Provide the [x, y] coordinate of the cell's center where the given text is located.  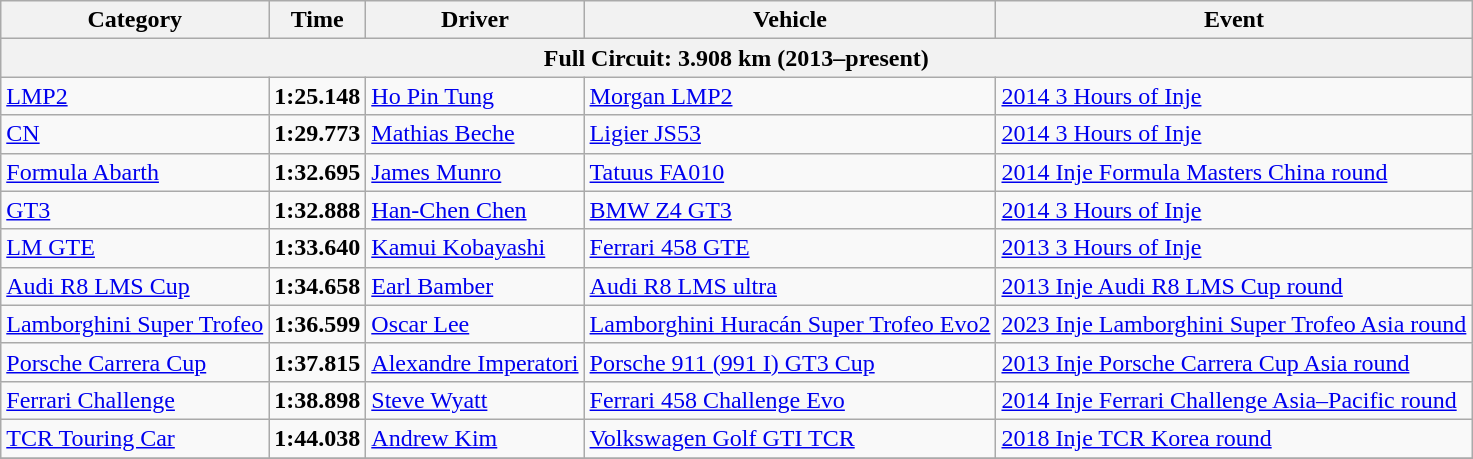
TCR Touring Car [135, 438]
1:44.038 [318, 438]
1:37.815 [318, 362]
Time [318, 20]
Steve Wyatt [475, 400]
Kamui Kobayashi [475, 248]
Porsche 911 (991 I) GT3 Cup [790, 362]
Volkswagen Golf GTI TCR [790, 438]
Category [135, 20]
Ferrari 458 GTE [790, 248]
Event [1234, 20]
1:32.695 [318, 172]
CN [135, 134]
Audi R8 LMS Cup [135, 286]
LM GTE [135, 248]
1:29.773 [318, 134]
2014 Inje Ferrari Challenge Asia–Pacific round [1234, 400]
Oscar Lee [475, 324]
Andrew Kim [475, 438]
BMW Z4 GT3 [790, 210]
Porsche Carrera Cup [135, 362]
Ferrari Challenge [135, 400]
2014 Inje Formula Masters China round [1234, 172]
1:33.640 [318, 248]
Vehicle [790, 20]
2023 Inje Lamborghini Super Trofeo Asia round [1234, 324]
Ferrari 458 Challenge Evo [790, 400]
Earl Bamber [475, 286]
2018 Inje TCR Korea round [1234, 438]
Morgan LMP2 [790, 96]
Audi R8 LMS ultra [790, 286]
LMP2 [135, 96]
1:34.658 [318, 286]
Ho Pin Tung [475, 96]
Formula Abarth [135, 172]
2013 Inje Audi R8 LMS Cup round [1234, 286]
Lamborghini Huracán Super Trofeo Evo2 [790, 324]
2013 3 Hours of Inje [1234, 248]
Lamborghini Super Trofeo [135, 324]
Mathias Beche [475, 134]
1:38.898 [318, 400]
Tatuus FA010 [790, 172]
1:36.599 [318, 324]
2013 Inje Porsche Carrera Cup Asia round [1234, 362]
Ligier JS53 [790, 134]
Alexandre Imperatori [475, 362]
1:32.888 [318, 210]
1:25.148 [318, 96]
Driver [475, 20]
James Munro [475, 172]
GT3 [135, 210]
Full Circuit: 3.908 km (2013–present) [736, 58]
Han-Chen Chen [475, 210]
